Scan for the cell matching the given text and deliver its (X, Y) coordinate at center. 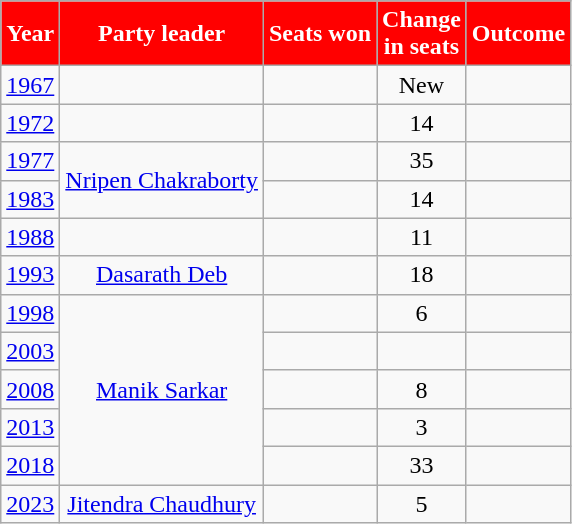
3 (422, 427)
11 (422, 237)
2008 (30, 389)
Manik Sarkar (162, 389)
Seats won (320, 34)
2013 (30, 427)
5 (422, 503)
1972 (30, 123)
1988 (30, 237)
Jitendra Chaudhury (162, 503)
33 (422, 465)
Changein seats (422, 34)
35 (422, 161)
Outcome (518, 34)
6 (422, 313)
2018 (30, 465)
1967 (30, 85)
8 (422, 389)
Year (30, 34)
18 (422, 275)
Dasarath Deb (162, 275)
1977 (30, 161)
1993 (30, 275)
Party leader (162, 34)
2003 (30, 351)
2023 (30, 503)
Nripen Chakraborty (162, 180)
1983 (30, 199)
1998 (30, 313)
New (422, 85)
